Identify which cell holds the provided text, then report its [x, y] central coordinate. 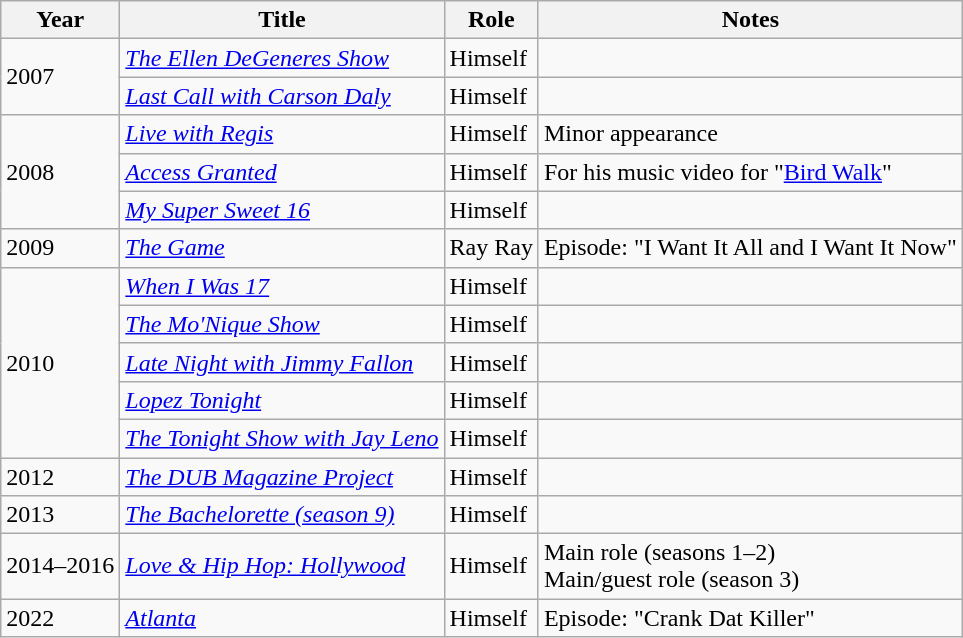
Late Night with Jimmy Fallon [282, 362]
2007 [60, 77]
Ray Ray [491, 248]
Role [491, 20]
The Tonight Show with Jay Leno [282, 438]
2012 [60, 477]
Last Call with Carson Daly [282, 96]
The Mo'Nique Show [282, 324]
The Ellen DeGeneres Show [282, 58]
Main role (seasons 1–2)Main/guest role (season 3) [750, 566]
The DUB Magazine Project [282, 477]
Lopez Tonight [282, 400]
The Game [282, 248]
My Super Sweet 16 [282, 210]
Atlanta [282, 618]
2009 [60, 248]
Minor appearance [750, 134]
2013 [60, 515]
2010 [60, 362]
Year [60, 20]
For his music video for "Bird Walk" [750, 172]
Title [282, 20]
Notes [750, 20]
Access Granted [282, 172]
2014–2016 [60, 566]
Episode: "I Want It All and I Want It Now" [750, 248]
When I Was 17 [282, 286]
2022 [60, 618]
Episode: "Crank Dat Killer" [750, 618]
Live with Regis [282, 134]
Love & Hip Hop: Hollywood [282, 566]
2008 [60, 172]
The Bachelorette (season 9) [282, 515]
